Capture the cell that displays the provided text and extract its (x, y) central coordinate. 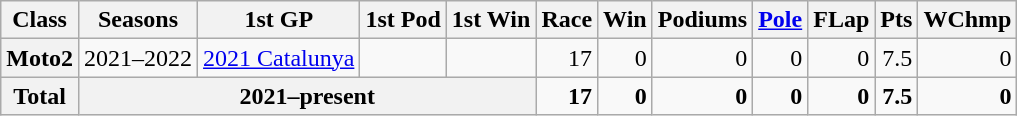
Podiums (702, 20)
1st Pod (403, 20)
Seasons (138, 20)
Win (626, 20)
Pole (780, 20)
Pts (896, 20)
1st Win (491, 20)
Moto2 (40, 58)
Total (40, 96)
Race (567, 20)
2021–present (306, 96)
WChmp (968, 20)
2021–2022 (138, 58)
FLap (842, 20)
1st GP (279, 20)
Class (40, 20)
2021 Catalunya (279, 58)
